Provide the (x, y) coordinate of the cell's center where the given text is located.  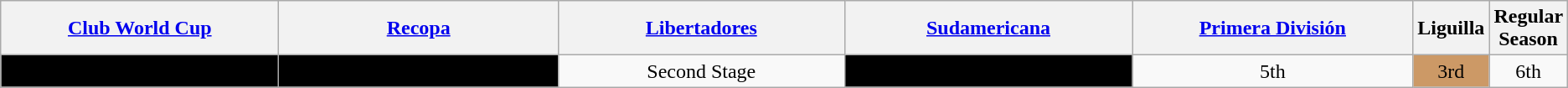
5th (1273, 71)
Primera División (1273, 28)
3rd (1451, 71)
Liguilla (1451, 28)
Regular Season (1528, 28)
Second Stage (701, 71)
Recopa (419, 28)
6th (1528, 71)
Club World Cup (140, 28)
Libertadores (701, 28)
Sudamericana (988, 28)
